Output the [X, Y] coordinate of the center of the cell containing the given text.  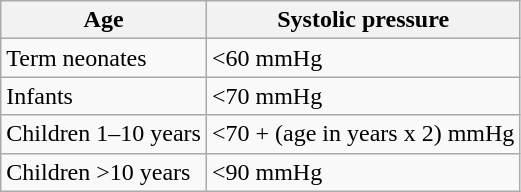
Children 1–10 years [104, 134]
Children >10 years [104, 172]
Term neonates [104, 58]
<60 mmHg [362, 58]
Systolic pressure [362, 20]
<90 mmHg [362, 172]
<70 mmHg [362, 96]
Infants [104, 96]
Age [104, 20]
<70 + (age in years x 2) mmHg [362, 134]
